Determine the [x, y] coordinate at the center of the cell enclosing the given text.  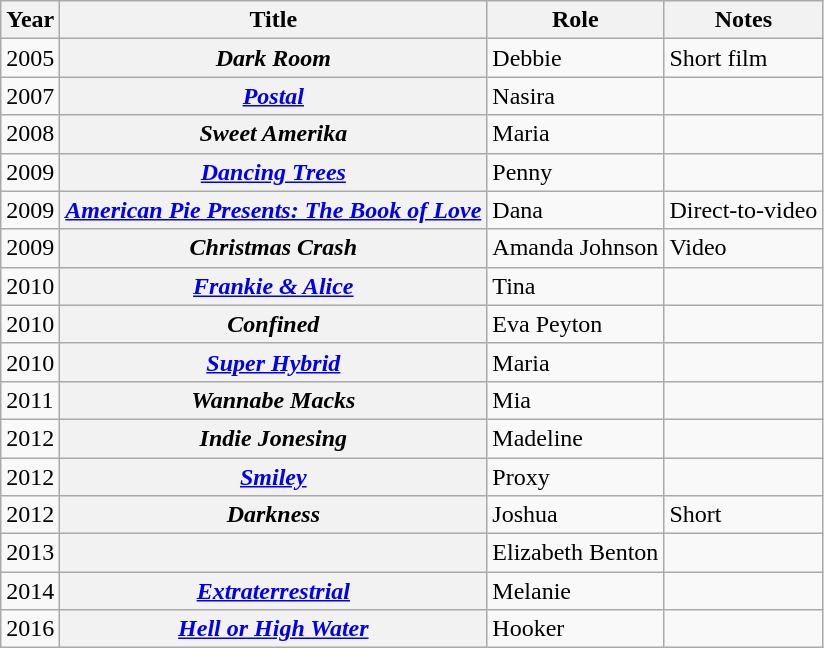
Direct-to-video [744, 210]
Penny [576, 172]
Short [744, 515]
Dancing Trees [274, 172]
Melanie [576, 591]
Tina [576, 286]
Joshua [576, 515]
Dark Room [274, 58]
Wannabe Macks [274, 400]
Mia [576, 400]
Dana [576, 210]
Short film [744, 58]
Video [744, 248]
Eva Peyton [576, 324]
2005 [30, 58]
Notes [744, 20]
Hell or High Water [274, 629]
Madeline [576, 438]
Year [30, 20]
Sweet Amerika [274, 134]
Postal [274, 96]
Proxy [576, 477]
American Pie Presents: The Book of Love [274, 210]
Nasira [576, 96]
Role [576, 20]
Smiley [274, 477]
2007 [30, 96]
2014 [30, 591]
Amanda Johnson [576, 248]
Hooker [576, 629]
2013 [30, 553]
Elizabeth Benton [576, 553]
Extraterrestrial [274, 591]
Super Hybrid [274, 362]
Christmas Crash [274, 248]
Darkness [274, 515]
Title [274, 20]
Confined [274, 324]
2008 [30, 134]
Debbie [576, 58]
Indie Jonesing [274, 438]
2011 [30, 400]
2016 [30, 629]
Frankie & Alice [274, 286]
